Capture the cell that displays the provided text and extract its (X, Y) central coordinate. 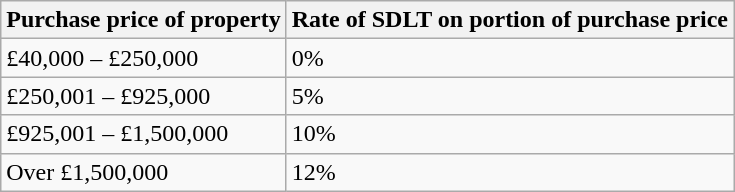
Over £1,500,000 (144, 172)
5% (510, 96)
£250,001 – £925,000 (144, 96)
10% (510, 134)
£40,000 – £250,000 (144, 58)
Rate of SDLT on portion of purchase price (510, 20)
12% (510, 172)
Purchase price of property (144, 20)
0% (510, 58)
£925,001 – £1,500,000 (144, 134)
